Capture the cell that displays the provided text and extract its [X, Y] central coordinate. 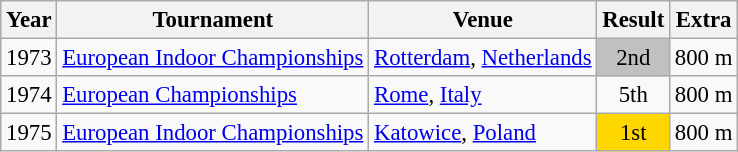
Rome, Italy [483, 95]
Extra [704, 20]
Result [634, 20]
European Championships [213, 95]
Year [29, 20]
Rotterdam, Netherlands [483, 58]
1973 [29, 58]
5th [634, 95]
1975 [29, 133]
1974 [29, 95]
1st [634, 133]
Tournament [213, 20]
Venue [483, 20]
Katowice, Poland [483, 133]
2nd [634, 58]
